Locate the cell with the specified text and output its (x, y) center coordinate. 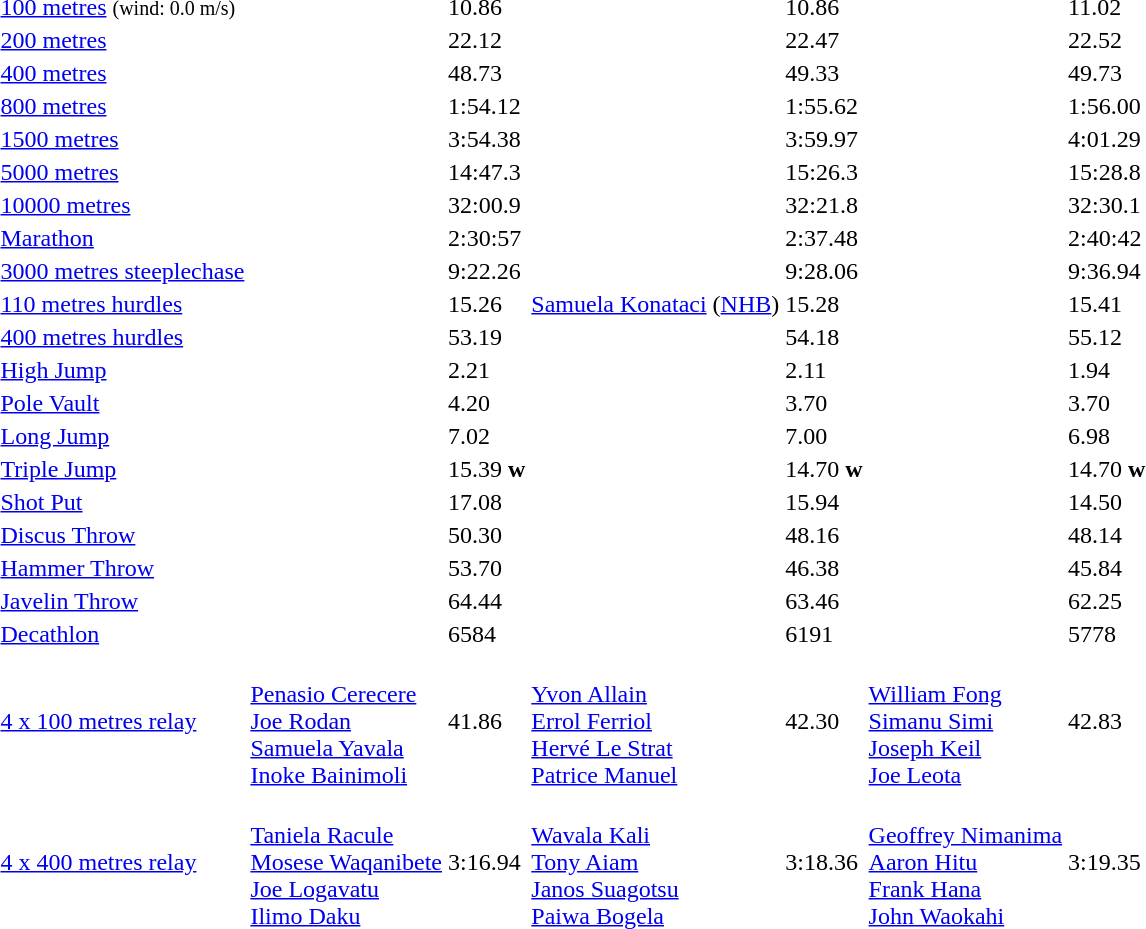
2.21 (486, 370)
4.20 (486, 403)
9:28.06 (824, 271)
41.86 (486, 721)
14:47.3 (486, 172)
48.16 (824, 535)
48.73 (486, 73)
50.30 (486, 535)
17.08 (486, 502)
2.11 (824, 370)
64.44 (486, 601)
53.19 (486, 337)
7.02 (486, 436)
15.26 (486, 304)
1:55.62 (824, 106)
46.38 (824, 568)
32:00.9 (486, 205)
42.30 (824, 721)
15.28 (824, 304)
6191 (824, 634)
49.33 (824, 73)
3.70 (824, 403)
Penasio Cerecere Joe Rodan Samuela Yavala Inoke Bainimoli (346, 721)
6584 (486, 634)
2:30:57 (486, 238)
22.47 (824, 40)
9:22.26 (486, 271)
53.70 (486, 568)
54.18 (824, 337)
15:26.3 (824, 172)
3:54.38 (486, 139)
7.00 (824, 436)
Samuela Konataci (NHB) (656, 304)
63.46 (824, 601)
Yvon Allain Errol Ferriol Hervé Le Strat Patrice Manuel (656, 721)
1:54.12 (486, 106)
3:59.97 (824, 139)
2:37.48 (824, 238)
32:21.8 (824, 205)
14.70 w (824, 469)
15.39 w (486, 469)
William Fong Simanu Simi Joseph Keil Joe Leota (965, 721)
15.94 (824, 502)
22.12 (486, 40)
